From the cell containing the given text, extract its center point as (x, y) coordinate. 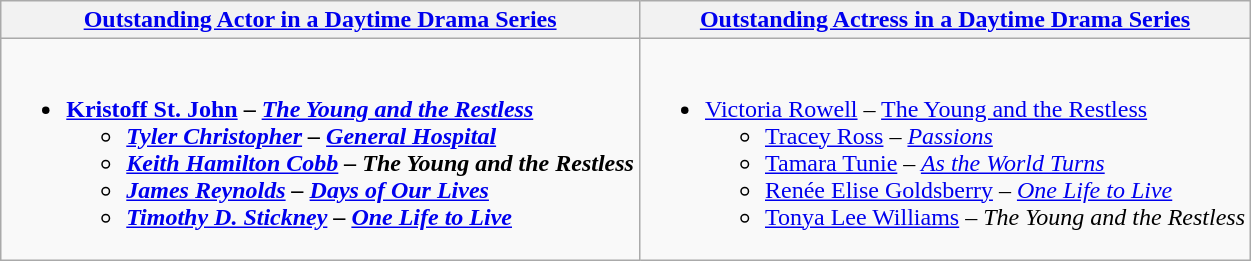
Outstanding Actor in a Daytime Drama Series (320, 20)
Outstanding Actress in a Daytime Drama Series (944, 20)
